Output the [X, Y] coordinate of the center of the cell containing the given text.  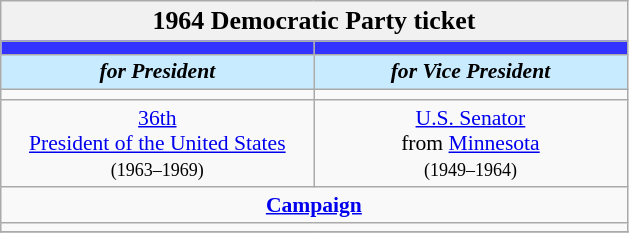
36thPresident of the United States(1963–1969) [158, 144]
for President [158, 72]
Campaign [314, 205]
U.S. Senatorfrom Minnesota(1949–1964) [470, 144]
1964 Democratic Party ticket [314, 21]
for Vice President [470, 72]
